For the text-containing cell, return its midpoint in (x, y) coordinate format. 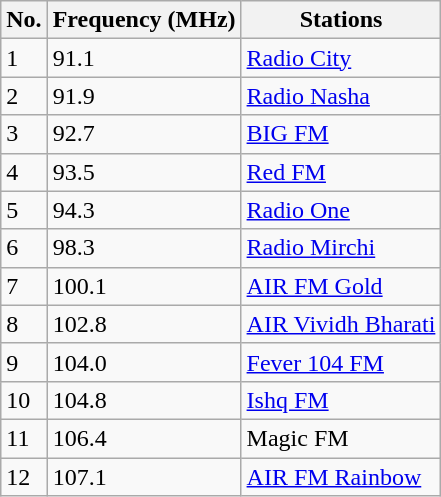
7 (24, 286)
100.1 (144, 286)
Radio Nasha (341, 96)
91.9 (144, 96)
94.3 (144, 210)
3 (24, 134)
AIR FM Gold (341, 286)
AIR FM Rainbow (341, 477)
Ishq FM (341, 400)
5 (24, 210)
Fever 104 FM (341, 362)
107.1 (144, 477)
Stations (341, 20)
BIG FM (341, 134)
104.8 (144, 400)
8 (24, 324)
6 (24, 248)
Frequency (MHz) (144, 20)
No. (24, 20)
Magic FM (341, 438)
Radio Mirchi (341, 248)
91.1 (144, 58)
AIR Vividh Bharati (341, 324)
11 (24, 438)
93.5 (144, 172)
92.7 (144, 134)
106.4 (144, 438)
4 (24, 172)
12 (24, 477)
Radio One (341, 210)
104.0 (144, 362)
9 (24, 362)
10 (24, 400)
1 (24, 58)
Red FM (341, 172)
98.3 (144, 248)
102.8 (144, 324)
2 (24, 96)
Radio City (341, 58)
